Identify which cell holds the provided text, then report its (x, y) central coordinate. 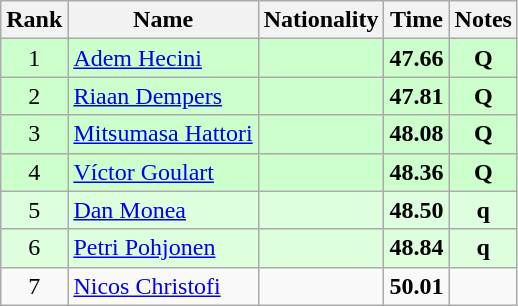
Notes (483, 20)
Nationality (321, 20)
Rank (34, 20)
2 (34, 96)
6 (34, 248)
Víctor Goulart (163, 172)
Time (416, 20)
Name (163, 20)
7 (34, 286)
3 (34, 134)
Riaan Dempers (163, 96)
48.36 (416, 172)
47.81 (416, 96)
48.84 (416, 248)
Adem Hecini (163, 58)
Dan Monea (163, 210)
Mitsumasa Hattori (163, 134)
48.08 (416, 134)
48.50 (416, 210)
4 (34, 172)
47.66 (416, 58)
Petri Pohjonen (163, 248)
50.01 (416, 286)
5 (34, 210)
1 (34, 58)
Nicos Christofi (163, 286)
